Search for the cell housing the specified text and yield its (x, y) center coordinate. 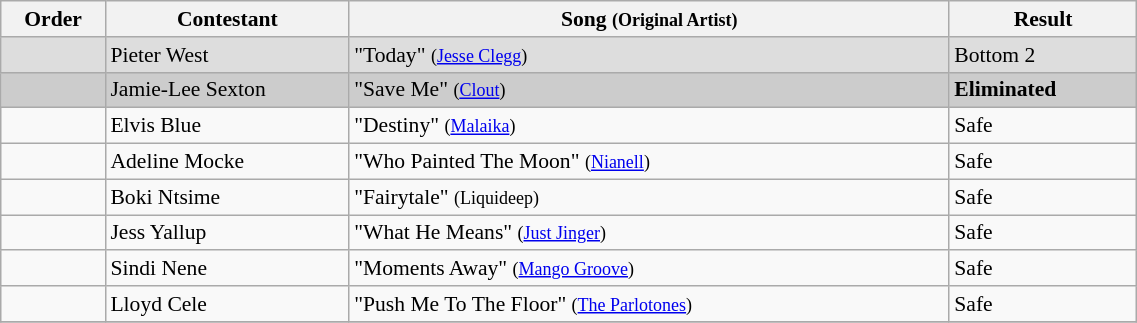
"Push Me To The Floor" (The Parlotones) (649, 304)
Jess Yallup (227, 233)
Pieter West (227, 55)
Bottom 2 (1043, 55)
"Save Me" (Clout) (649, 90)
Song (Original Artist) (649, 19)
Elvis Blue (227, 126)
Result (1043, 19)
"What He Means" (Just Jinger) (649, 233)
"Fairytale" (Liquideep) (649, 197)
Adeline Mocke (227, 162)
Jamie-Lee Sexton (227, 90)
Order (54, 19)
Lloyd Cele (227, 304)
"Who Painted The Moon" (Nianell) (649, 162)
Eliminated (1043, 90)
"Today" (Jesse Clegg) (649, 55)
"Moments Away" (Mango Groove) (649, 269)
"Destiny" (Malaika) (649, 126)
Contestant (227, 19)
Boki Ntsime (227, 197)
Sindi Nene (227, 269)
